For the text-containing cell, return its midpoint in (X, Y) coordinate format. 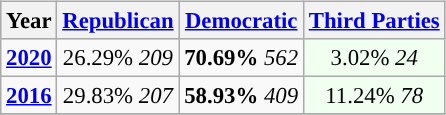
58.93% 409 (241, 96)
11.24% 78 (374, 96)
Third Parties (374, 21)
2016 (29, 96)
Democratic (241, 21)
26.29% 209 (118, 58)
Year (29, 21)
2020 (29, 58)
70.69% 562 (241, 58)
Republican (118, 21)
3.02% 24 (374, 58)
29.83% 207 (118, 96)
